Determine the (X, Y) coordinate at the center of the cell enclosing the given text.  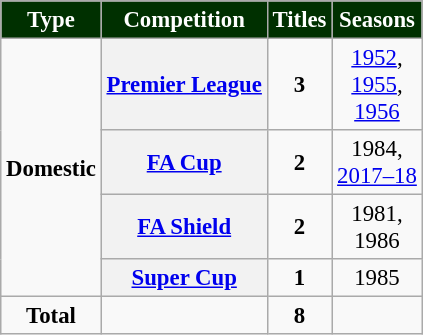
Domestic (51, 168)
1981, 1986 (377, 228)
8 (300, 316)
FA Shield (184, 228)
Premier League (184, 85)
1952, 1955, 1956 (377, 85)
1 (300, 278)
Type (51, 20)
Super Cup (184, 278)
Competition (184, 20)
Titles (300, 20)
Seasons (377, 20)
Total (51, 316)
FA Cup (184, 162)
3 (300, 85)
1985 (377, 278)
1984, 2017–18 (377, 162)
